Detect which cell encompasses the target text, then output its [x, y] center coordinate. 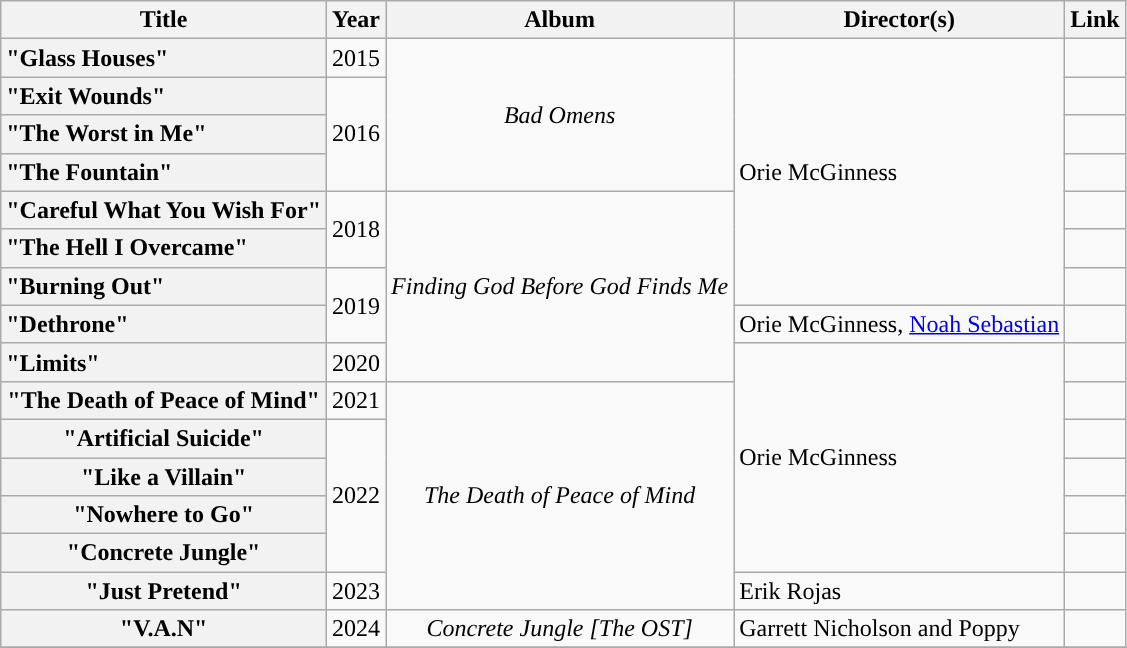
Album [560, 20]
"Careful What You Wish For" [164, 210]
2024 [356, 629]
"Nowhere to Go" [164, 515]
2018 [356, 229]
"The Worst in Me" [164, 134]
"The Fountain" [164, 172]
"The Death of Peace of Mind" [164, 400]
Link [1095, 20]
Director(s) [900, 20]
2020 [356, 362]
"Concrete Jungle" [164, 553]
Erik Rojas [900, 591]
2021 [356, 400]
2023 [356, 591]
"Burning Out" [164, 286]
"Dethrone" [164, 324]
The Death of Peace of Mind [560, 495]
Finding God Before God Finds Me [560, 286]
"Just Pretend" [164, 591]
Bad Omens [560, 115]
2019 [356, 305]
2016 [356, 134]
"Artificial Suicide" [164, 438]
"Like a Villain" [164, 477]
"Limits" [164, 362]
2022 [356, 495]
Orie McGinness, Noah Sebastian [900, 324]
Concrete Jungle [The OST] [560, 629]
"The Hell I Overcame" [164, 248]
Year [356, 20]
"Exit Wounds" [164, 96]
2015 [356, 58]
Title [164, 20]
Garrett Nicholson and Poppy [900, 629]
"V.A.N" [164, 629]
"Glass Houses" [164, 58]
